Locate the cell with the specified text and output its (x, y) center coordinate. 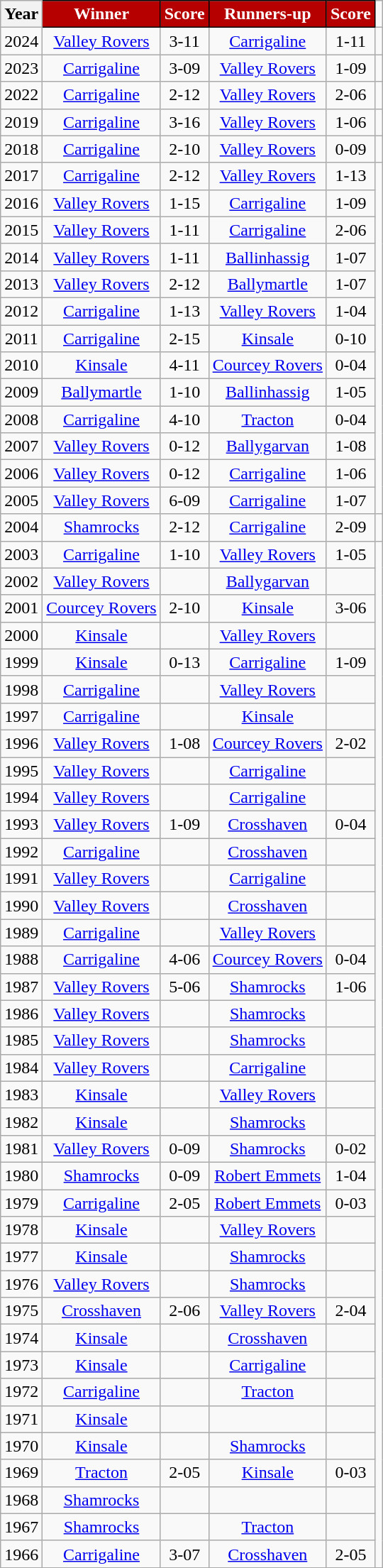
1976 (21, 1284)
2018 (21, 149)
1996 (21, 743)
2017 (21, 176)
1992 (21, 852)
2010 (21, 366)
2007 (21, 446)
1979 (21, 1203)
1981 (21, 1148)
Year (21, 14)
2016 (21, 203)
4-10 (184, 420)
1-15 (184, 203)
0-13 (184, 662)
2005 (21, 500)
2013 (21, 284)
2006 (21, 473)
1972 (21, 1392)
2015 (21, 230)
3-16 (184, 122)
2-04 (350, 1311)
2-09 (350, 527)
1991 (21, 879)
1989 (21, 933)
2024 (21, 41)
1968 (21, 1500)
1971 (21, 1419)
Runners-up (267, 14)
1990 (21, 906)
1969 (21, 1473)
2-15 (184, 339)
2008 (21, 420)
2011 (21, 339)
3-11 (184, 41)
1997 (21, 716)
0-10 (350, 339)
2012 (21, 311)
4-06 (184, 960)
1995 (21, 770)
1985 (21, 1041)
2003 (21, 554)
1986 (21, 1014)
1984 (21, 1068)
1975 (21, 1311)
1970 (21, 1446)
0-02 (350, 1148)
1967 (21, 1527)
1999 (21, 662)
1983 (21, 1095)
1978 (21, 1230)
2-02 (350, 743)
1994 (21, 798)
1987 (21, 987)
1977 (21, 1257)
2022 (21, 95)
1982 (21, 1122)
Winner (101, 14)
2009 (21, 393)
2001 (21, 608)
1974 (21, 1338)
6-09 (184, 500)
2014 (21, 257)
5-06 (184, 987)
2002 (21, 581)
1973 (21, 1365)
2004 (21, 527)
1988 (21, 960)
1993 (21, 825)
1966 (21, 1554)
3-07 (184, 1554)
1980 (21, 1175)
1998 (21, 689)
2000 (21, 635)
2023 (21, 68)
3-09 (184, 68)
4-11 (184, 366)
3-06 (350, 608)
2019 (21, 122)
